Capture the cell that displays the provided text and extract its (X, Y) central coordinate. 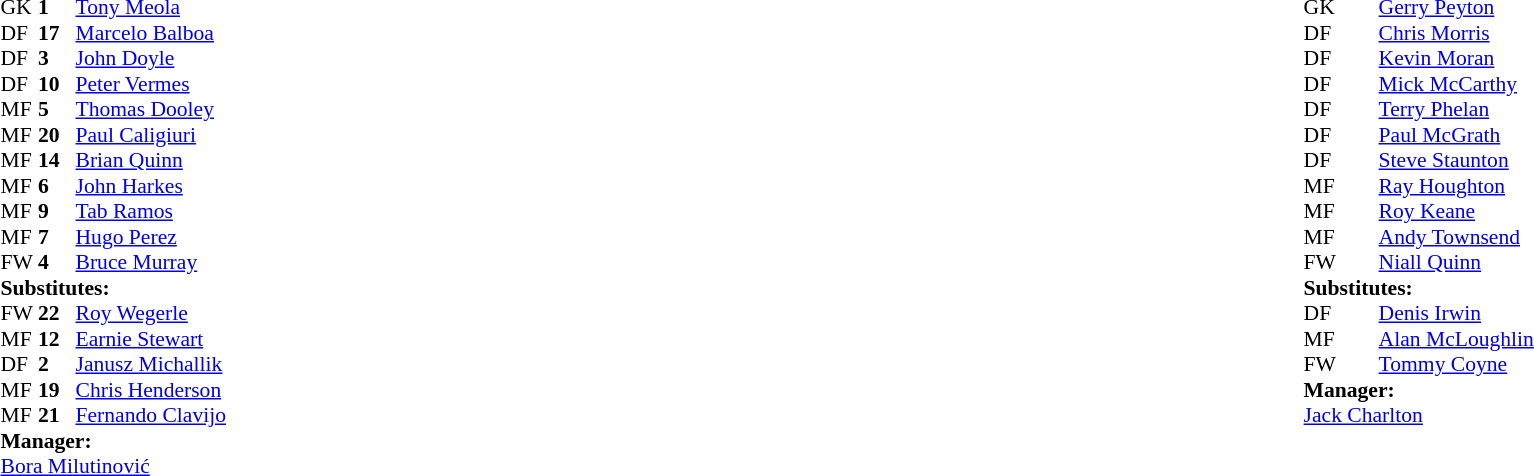
Fernando Clavijo (151, 415)
20 (57, 135)
Hugo Perez (151, 237)
10 (57, 84)
Tommy Coyne (1456, 365)
Niall Quinn (1456, 263)
Chris Morris (1456, 33)
7 (57, 237)
Earnie Stewart (151, 339)
Jack Charlton (1419, 415)
5 (57, 109)
Kevin Moran (1456, 59)
John Harkes (151, 186)
6 (57, 186)
12 (57, 339)
Bruce Murray (151, 263)
Thomas Dooley (151, 109)
Alan McLoughlin (1456, 339)
4 (57, 263)
Steve Staunton (1456, 161)
Peter Vermes (151, 84)
14 (57, 161)
Roy Keane (1456, 211)
19 (57, 390)
Chris Henderson (151, 390)
Paul Caligiuri (151, 135)
17 (57, 33)
2 (57, 365)
Terry Phelan (1456, 109)
22 (57, 313)
Ray Houghton (1456, 186)
Roy Wegerle (151, 313)
Tab Ramos (151, 211)
Janusz Michallik (151, 365)
Brian Quinn (151, 161)
Marcelo Balboa (151, 33)
Andy Townsend (1456, 237)
John Doyle (151, 59)
Mick McCarthy (1456, 84)
3 (57, 59)
Denis Irwin (1456, 313)
9 (57, 211)
21 (57, 415)
Paul McGrath (1456, 135)
